Provide the (X, Y) coordinate of the cell's center where the given text is located.  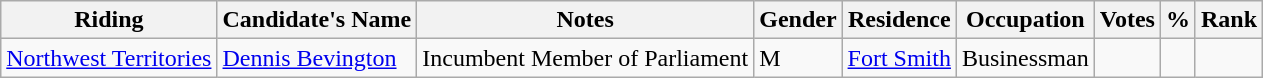
Businessman (1025, 58)
Northwest Territories (109, 58)
% (1178, 20)
M (798, 58)
Notes (586, 20)
Dennis Bevington (317, 58)
Fort Smith (899, 58)
Incumbent Member of Parliament (586, 58)
Votes (1127, 20)
Riding (109, 20)
Residence (899, 20)
Rank (1228, 20)
Occupation (1025, 20)
Candidate's Name (317, 20)
Gender (798, 20)
